Locate the cell with the specified text and output its (X, Y) center coordinate. 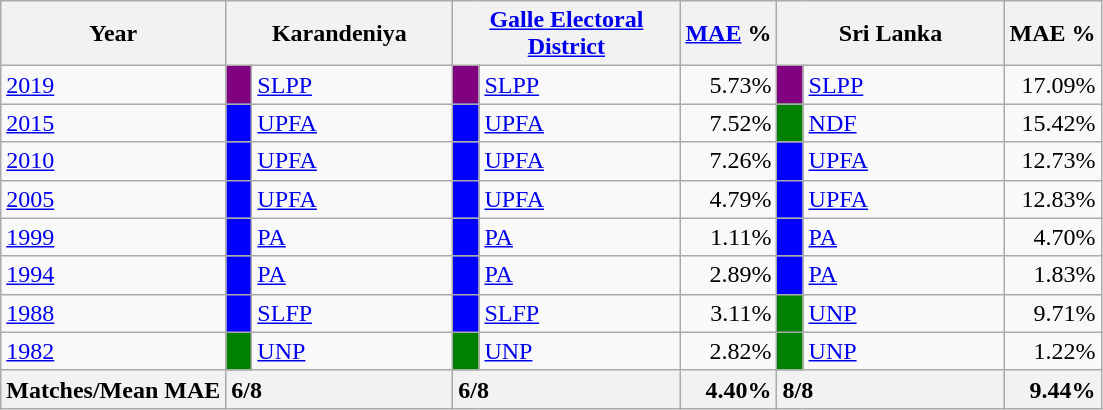
Sri Lanka (890, 34)
1994 (114, 275)
Matches/Mean MAE (114, 389)
1999 (114, 237)
1988 (114, 313)
2005 (114, 199)
4.79% (728, 199)
5.73% (728, 85)
3.11% (728, 313)
4.40% (728, 389)
2015 (114, 123)
15.42% (1052, 123)
Galle Electoral District (566, 34)
Year (114, 34)
8/8 (890, 389)
17.09% (1052, 85)
12.83% (1052, 199)
2.89% (728, 275)
1.83% (1052, 275)
4.70% (1052, 237)
2.82% (728, 351)
9.44% (1052, 389)
12.73% (1052, 161)
1.11% (728, 237)
2019 (114, 85)
Karandeniya (340, 34)
1.22% (1052, 351)
7.26% (728, 161)
1982 (114, 351)
7.52% (728, 123)
9.71% (1052, 313)
NDF (904, 123)
2010 (114, 161)
